Output the [X, Y] coordinate of the center of the cell containing the given text.  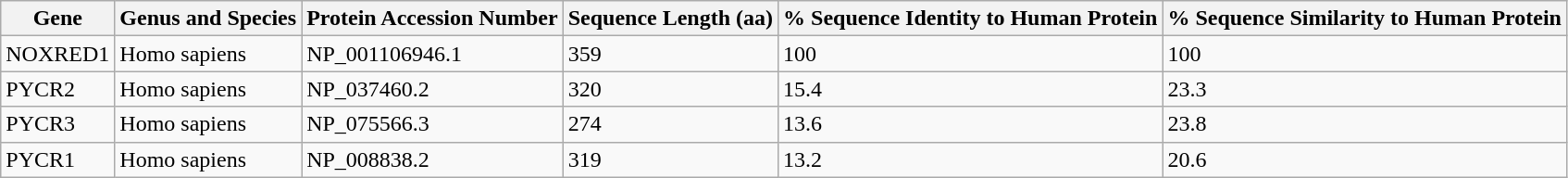
NOXRED1 [57, 54]
13.6 [970, 124]
Protein Accession Number [433, 19]
PYCR2 [57, 89]
274 [670, 124]
13.2 [970, 159]
% Sequence Identity to Human Protein [970, 19]
PYCR1 [57, 159]
320 [670, 89]
% Sequence Similarity to Human Protein [1364, 19]
PYCR3 [57, 124]
319 [670, 159]
Genus and Species [208, 19]
NP_075566.3 [433, 124]
NP_001106946.1 [433, 54]
359 [670, 54]
Sequence Length (aa) [670, 19]
20.6 [1364, 159]
23.8 [1364, 124]
23.3 [1364, 89]
15.4 [970, 89]
Gene [57, 19]
NP_037460.2 [433, 89]
NP_008838.2 [433, 159]
